Find where the given text appears and provide that cell's center as [X, Y] coordinate. 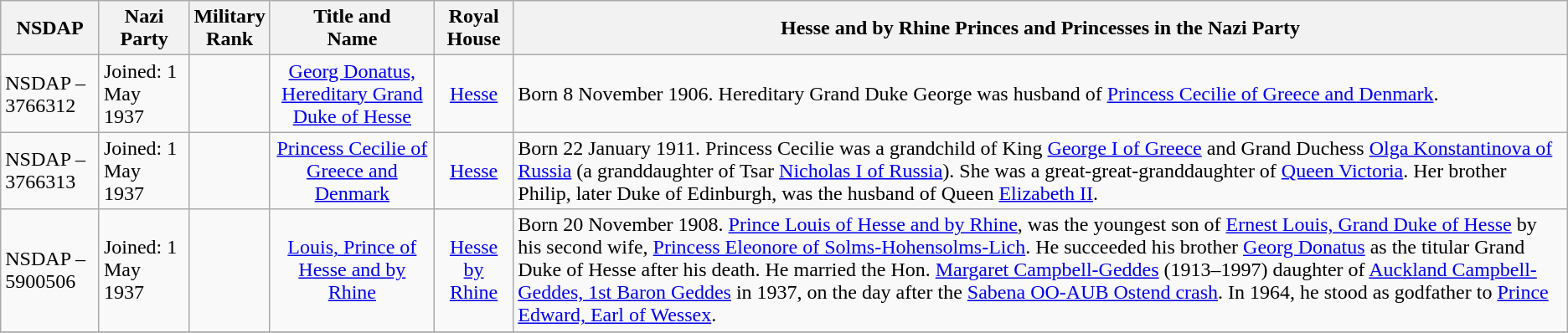
Hesse by Rhine [473, 270]
NSDAP – 3766313 [50, 171]
NSDAP [50, 28]
Louis, Prince of Hesse and by Rhine [352, 270]
Born 8 November 1906. Hereditary Grand Duke George was husband of Princess Cecilie of Greece and Denmark. [1040, 94]
Nazi Party [144, 28]
RoyalHouse [473, 28]
Title andName [352, 28]
Hesse and by Rhine Princes and Princesses in the Nazi Party [1040, 28]
Georg Donatus, Hereditary Grand Duke of Hesse [352, 94]
NSDAP – 3766312 [50, 94]
Princess Cecilie of Greece and Denmark [352, 171]
NSDAP – 5900506 [50, 270]
MilitaryRank [230, 28]
